Scan for the cell matching the given text and deliver its [X, Y] coordinate at center. 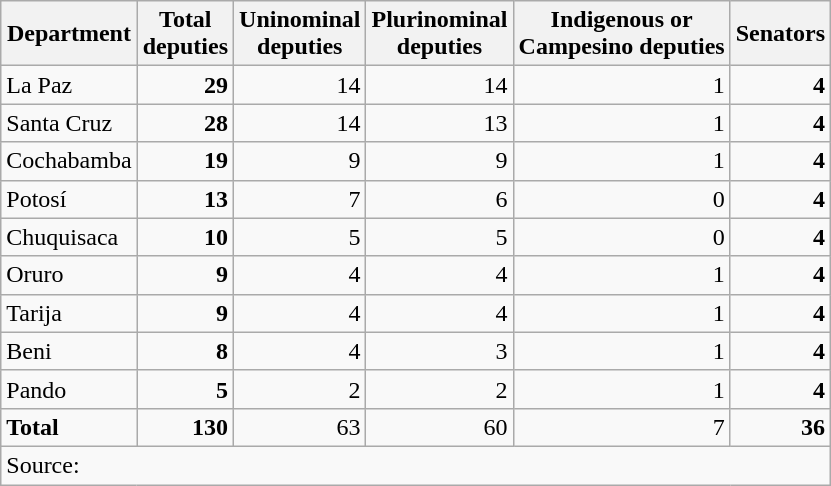
10 [185, 237]
Indigenous orCampesino deputies [622, 34]
63 [300, 427]
Potosí [69, 199]
Totaldeputies [185, 34]
28 [185, 123]
Uninominaldeputies [300, 34]
3 [440, 351]
Tarija [69, 313]
130 [185, 427]
8 [185, 351]
Source: [416, 465]
Plurinominaldeputies [440, 34]
La Paz [69, 85]
6 [440, 199]
Oruro [69, 275]
60 [440, 427]
Total [69, 427]
Cochabamba [69, 161]
Department [69, 34]
Pando [69, 389]
Santa Cruz [69, 123]
36 [780, 427]
29 [185, 85]
Chuquisaca [69, 237]
Senators [780, 34]
Beni [69, 351]
19 [185, 161]
